Find where the given text appears and provide that cell's center as (X, Y) coordinate. 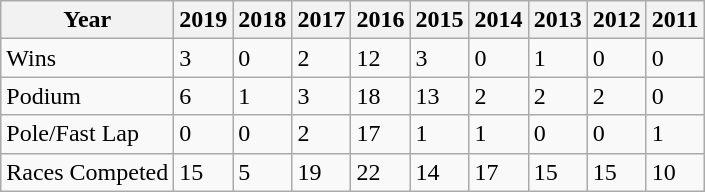
2015 (440, 20)
2011 (675, 20)
Podium (88, 96)
22 (380, 172)
2019 (204, 20)
2017 (322, 20)
Races Competed (88, 172)
2012 (616, 20)
Wins (88, 58)
13 (440, 96)
Pole/Fast Lap (88, 134)
2014 (498, 20)
10 (675, 172)
12 (380, 58)
Year (88, 20)
5 (262, 172)
2013 (558, 20)
19 (322, 172)
6 (204, 96)
2016 (380, 20)
14 (440, 172)
2018 (262, 20)
18 (380, 96)
